Determine the (X, Y) coordinate at the center of the cell enclosing the given text.  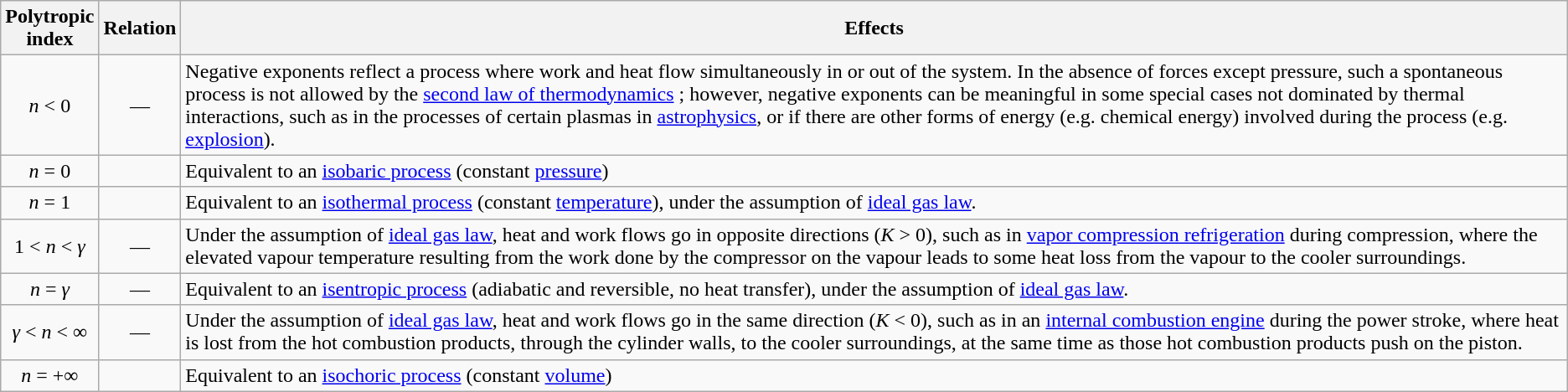
Effects (874, 28)
n = 1 (50, 203)
n = +∞ (50, 375)
γ < n < ∞ (50, 332)
Equivalent to an isochoric process (constant volume) (874, 375)
Equivalent to an isentropic process (adiabatic and reversible, no heat transfer), under the assumption of ideal gas law. (874, 289)
n = 0 (50, 171)
n = γ (50, 289)
Relation (140, 28)
1 < n < γ (50, 246)
n < 0 (50, 106)
Equivalent to an isothermal process (constant temperature), under the assumption of ideal gas law. (874, 203)
Polytropicindex (50, 28)
Equivalent to an isobaric process (constant pressure) (874, 171)
